Capture the cell that displays the provided text and extract its (x, y) central coordinate. 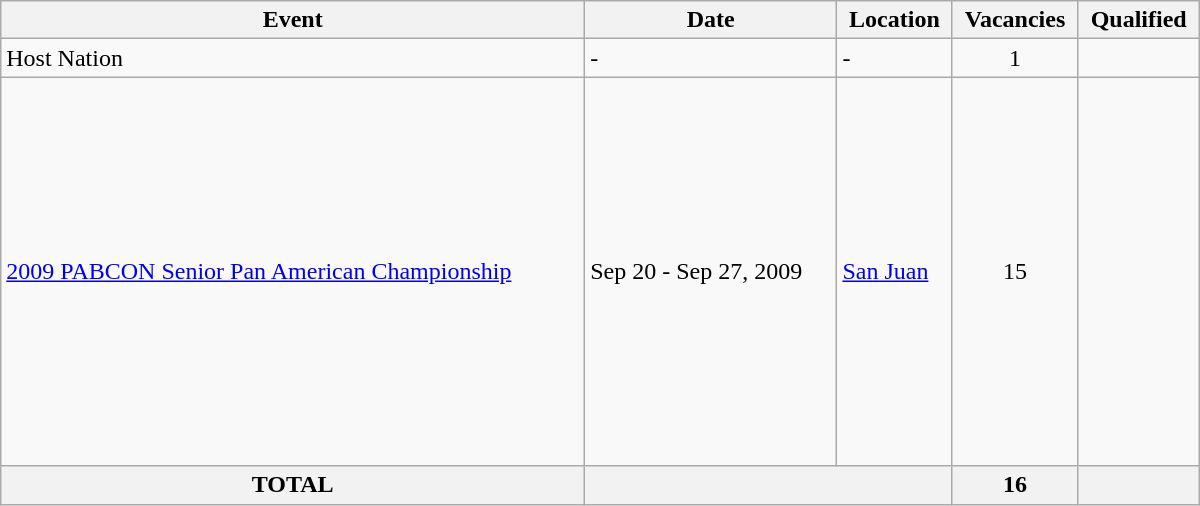
Qualified (1138, 20)
16 (1015, 485)
Date (711, 20)
San Juan (894, 272)
2009 PABCON Senior Pan American Championship (293, 272)
Location (894, 20)
15 (1015, 272)
1 (1015, 58)
Event (293, 20)
Vacancies (1015, 20)
Sep 20 - Sep 27, 2009 (711, 272)
TOTAL (293, 485)
Host Nation (293, 58)
